Identify which cell holds the provided text, then report its (x, y) central coordinate. 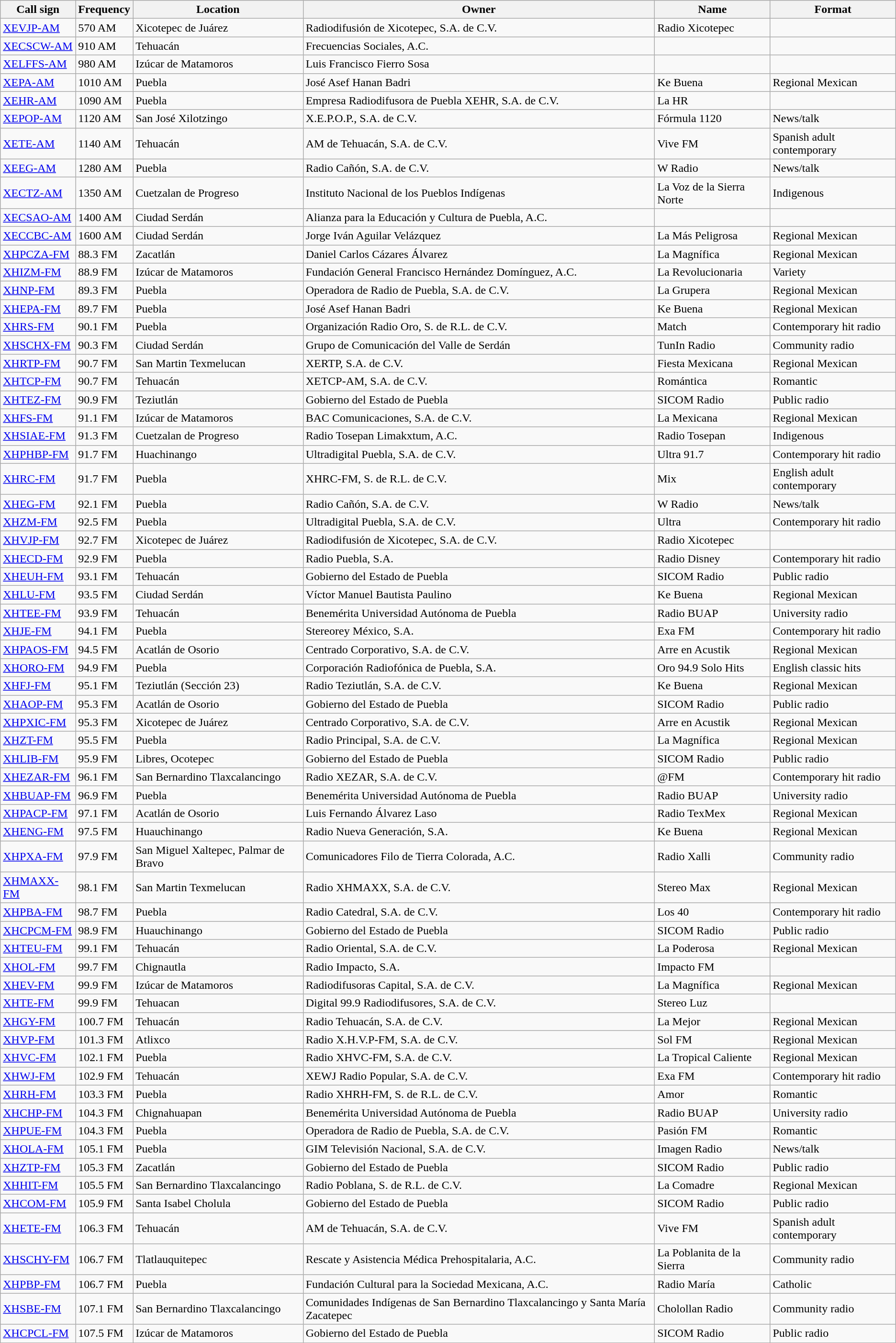
102.9 FM (104, 1076)
Fundación General Francisco Hernández Domínguez, A.C. (479, 272)
Tlatlauquitepec (218, 1260)
Radio XHVC-FM, S.A. de C.V. (479, 1058)
BAC Comunicaciones, S.A. de C.V. (479, 418)
XHTEZ-FM (38, 400)
99.7 FM (104, 967)
Frecuencias Sociales, A.C. (479, 46)
Radio Oriental, S.A. de C.V. (479, 949)
93.1 FM (104, 577)
XHZTP-FM (38, 1167)
XHEPA-FM (38, 309)
99.1 FM (104, 949)
XHPCZA-FM (38, 254)
Radio Impacto, S.A. (479, 967)
XEEG-AM (38, 168)
XHIZM-FM (38, 272)
89.3 FM (104, 291)
Empresa Radiodifusora de Puebla XEHR, S.A. de C.V. (479, 101)
La Grupera (712, 291)
XHGY-FM (38, 1021)
102.1 FM (104, 1058)
XHFS-FM (38, 418)
96.1 FM (104, 777)
Stereo Luz (712, 1003)
Tehuacan (218, 1003)
Santa Isabel Cholula (218, 1204)
94.5 FM (104, 649)
Stereo Max (712, 887)
XHSCHY-FM (38, 1260)
90.9 FM (104, 400)
XECTZ-AM (38, 192)
San José Xilotzingo (218, 119)
980 AM (104, 64)
XECSCW-AM (38, 46)
90.3 FM (104, 345)
XERTP, S.A. de C.V. (479, 363)
Los 40 (712, 912)
Teziutlán (Sección 23) (218, 686)
1090 AM (104, 101)
Radio Tosepan Limakxtum, A.C. (479, 436)
Alianza para la Educación y Cultura de Puebla, A.C. (479, 217)
Sol FM (712, 1040)
Radio XHRH-FM, S. de R.L. de C.V. (479, 1094)
XHTEE-FM (38, 613)
107.1 FM (104, 1309)
Radio XHMAXX, S.A. de C.V. (479, 887)
La Tropical Caliente (712, 1058)
1010 AM (104, 82)
XHENG-FM (38, 831)
La Poderosa (712, 949)
Radio Puebla, S.A. (479, 559)
90.1 FM (104, 327)
Luis Francisco Fierro Sosa (479, 64)
XHEZAR-FM (38, 777)
105.1 FM (104, 1149)
94.1 FM (104, 631)
XETE-AM (38, 144)
XHMAXX-FM (38, 887)
Libres, Ocotepec (218, 759)
100.7 FM (104, 1021)
95.5 FM (104, 740)
XHOLA-FM (38, 1149)
Fundación Cultural para la Sociedad Mexicana, A.C. (479, 1284)
XEHR-AM (38, 101)
Digital 99.9 Radiodifusores, S.A. de C.V. (479, 1003)
XHVC-FM (38, 1058)
XHLIB-FM (38, 759)
106.3 FM (104, 1228)
Radio Principal, S.A. de C.V. (479, 740)
Name (712, 10)
Radio Poblana, S. de R.L. de C.V. (479, 1186)
Instituto Nacional de los Pueblos Indígenas (479, 192)
98.7 FM (104, 912)
93.5 FM (104, 595)
1140 AM (104, 144)
XHEUH-FM (38, 577)
Comunidades Indígenas de San Bernardino Tlaxcalancingo y Santa María Zacatepec (479, 1309)
Fiesta Mexicana (712, 363)
1280 AM (104, 168)
XHORO-FM (38, 668)
105.5 FM (104, 1186)
XHECD-FM (38, 559)
La Poblanita de la Sierra (712, 1260)
XHVJP-FM (38, 540)
Luis Fernando Álvarez Laso (479, 813)
XHPBA-FM (38, 912)
Ultra (712, 522)
Imagen Radio (712, 1149)
Daniel Carlos Cázares Álvarez (479, 254)
Víctor Manuel Bautista Paulino (479, 595)
98.9 FM (104, 930)
Oro 94.9 Solo Hits (712, 668)
93.9 FM (104, 613)
La Más Peligrosa (712, 235)
Call sign (38, 10)
XHCPCL-FM (38, 1333)
XHWJ-FM (38, 1076)
La Mejor (712, 1021)
Format (833, 10)
XHCOM-FM (38, 1204)
XHSIAE-FM (38, 436)
XHCPCM-FM (38, 930)
XHEV-FM (38, 985)
TunIn Radio (712, 345)
XHBUAP-FM (38, 795)
XHHIT-FM (38, 1186)
95.9 FM (104, 759)
Romántica (712, 381)
Radio X.H.V.P-FM, S.A. de C.V. (479, 1040)
La Mexicana (712, 418)
XEWJ Radio Popular, S.A. de C.V. (479, 1076)
XETCP-AM, S.A. de C.V. (479, 381)
Chignautla (218, 967)
XHOL-FM (38, 967)
92.7 FM (104, 540)
XECCBC-AM (38, 235)
105.9 FM (104, 1204)
1600 AM (104, 235)
Location (218, 10)
XHPAOS-FM (38, 649)
Chignahuapan (218, 1112)
XHPXIC-FM (38, 722)
570 AM (104, 28)
XECSAO-AM (38, 217)
Radio Disney (712, 559)
XHFJ-FM (38, 686)
Atlixco (218, 1040)
Radio Tosepan (712, 436)
1350 AM (104, 192)
Owner (479, 10)
XHRTP-FM (38, 363)
Radio Catedral, S.A. de C.V. (479, 912)
Corporación Radiofónica de Puebla, S.A. (479, 668)
XHETE-FM (38, 1228)
XHNP-FM (38, 291)
Radio TexMex (712, 813)
English classic hits (833, 668)
91.3 FM (104, 436)
97.5 FM (104, 831)
San Miguel Xaltepec, Palmar de Bravo (218, 856)
Radio Tehuacán, S.A. de C.V. (479, 1021)
Radiodifusoras Capital, S.A. de C.V. (479, 985)
Frequency (104, 10)
Cholollan Radio (712, 1309)
Radio Nueva Generación, S.A. (479, 831)
XEPA-AM (38, 82)
Comunicadores Filo de Tierra Colorada, A.C. (479, 856)
XHLU-FM (38, 595)
Fórmula 1120 (712, 119)
88.3 FM (104, 254)
X.E.P.O.P., S.A. de C.V. (479, 119)
@FM (712, 777)
98.1 FM (104, 887)
Radio XEZAR, S.A. de C.V. (479, 777)
XHRC-FM, S. de R.L. de C.V. (479, 479)
92.1 FM (104, 504)
XHRH-FM (38, 1094)
XHPACP-FM (38, 813)
107.5 FM (104, 1333)
89.7 FM (104, 309)
English adult contemporary (833, 479)
Radio Teziutlán, S.A. de C.V. (479, 686)
XHPUE-FM (38, 1130)
Organización Radio Oro, S. de R.L. de C.V. (479, 327)
Match (712, 327)
XHTEU-FM (38, 949)
101.3 FM (104, 1040)
XHEG-FM (38, 504)
XEVJP-AM (38, 28)
1400 AM (104, 217)
Variety (833, 272)
XHSBE-FM (38, 1309)
La Revolucionaria (712, 272)
Mix (712, 479)
Amor (712, 1094)
Impacto FM (712, 967)
88.9 FM (104, 272)
91.1 FM (104, 418)
94.9 FM (104, 668)
XHZM-FM (38, 522)
XHAOP-FM (38, 704)
La Voz de la Sierra Norte (712, 192)
XHVP-FM (38, 1040)
92.5 FM (104, 522)
Rescate y Asistencia Médica Prehospitalaria, A.C. (479, 1260)
Teziutlán (218, 400)
XHPHBP-FM (38, 454)
Pasión FM (712, 1130)
92.9 FM (104, 559)
XHTE-FM (38, 1003)
XHCHP-FM (38, 1112)
XHJE-FM (38, 631)
XEPOP-AM (38, 119)
95.1 FM (104, 686)
97.9 FM (104, 856)
La HR (712, 101)
Ultra 91.7 (712, 454)
GIM Televisión Nacional, S.A. de C.V. (479, 1149)
XHRS-FM (38, 327)
XHZT-FM (38, 740)
XHPXA-FM (38, 856)
XHSCHX-FM (38, 345)
Grupo de Comunicación del Valle de Serdán (479, 345)
Radio Xalli (712, 856)
97.1 FM (104, 813)
910 AM (104, 46)
Jorge Iván Aguilar Velázquez (479, 235)
Catholic (833, 1284)
1120 AM (104, 119)
103.3 FM (104, 1094)
Stereorey México, S.A. (479, 631)
105.3 FM (104, 1167)
XHTCP-FM (38, 381)
Huachinango (218, 454)
XHPBP-FM (38, 1284)
96.9 FM (104, 795)
XHRC-FM (38, 479)
XELFFS-AM (38, 64)
Radio María (712, 1284)
La Comadre (712, 1186)
